Return [x, y] of the center of cell containing provided text 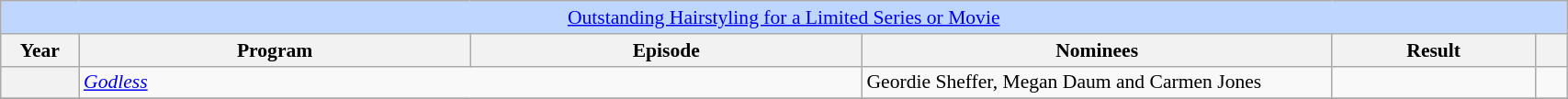
Outstanding Hairstyling for a Limited Series or Movie [784, 17]
Geordie Sheffer, Megan Daum and Carmen Jones [1097, 82]
Nominees [1097, 50]
Result [1434, 50]
Godless [470, 82]
Year [40, 50]
Program [275, 50]
Episode [666, 50]
